Provide the [x, y] coordinate of the cell's center where the given text is located.  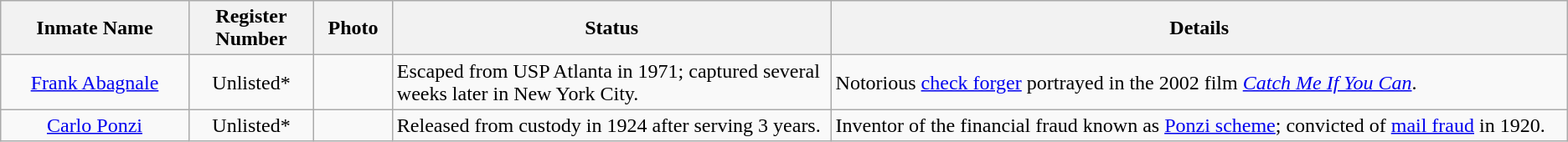
Inventor of the financial fraud known as Ponzi scheme; convicted of mail fraud in 1920. [1199, 125]
Photo [353, 28]
Status [611, 28]
Carlo Ponzi [95, 125]
Frank Abagnale [95, 82]
Escaped from USP Atlanta in 1971; captured several weeks later in New York City. [611, 82]
Details [1199, 28]
Released from custody in 1924 after serving 3 years. [611, 125]
Register Number [251, 28]
Notorious check forger portrayed in the 2002 film Catch Me If You Can. [1199, 82]
Inmate Name [95, 28]
